Provide the (X, Y) coordinate of the cell's center where the given text is located.  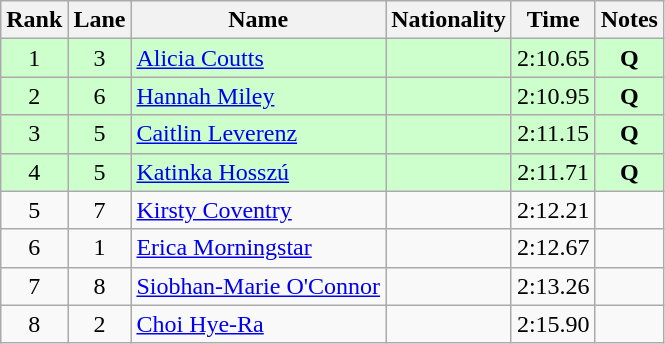
Kirsty Coventry (258, 210)
Hannah Miley (258, 96)
Rank (34, 20)
2:11.71 (553, 172)
Choi Hye-Ra (258, 324)
2:13.26 (553, 286)
2:10.65 (553, 58)
Lane (100, 20)
2:12.21 (553, 210)
Nationality (449, 20)
Notes (629, 20)
Alicia Coutts (258, 58)
2:12.67 (553, 248)
4 (34, 172)
Siobhan-Marie O'Connor (258, 286)
2:15.90 (553, 324)
Caitlin Leverenz (258, 134)
2:10.95 (553, 96)
Katinka Hosszú (258, 172)
Name (258, 20)
Time (553, 20)
Erica Morningstar (258, 248)
2:11.15 (553, 134)
